Extract the [x, y] coordinate from the center of the cell holding the provided text.  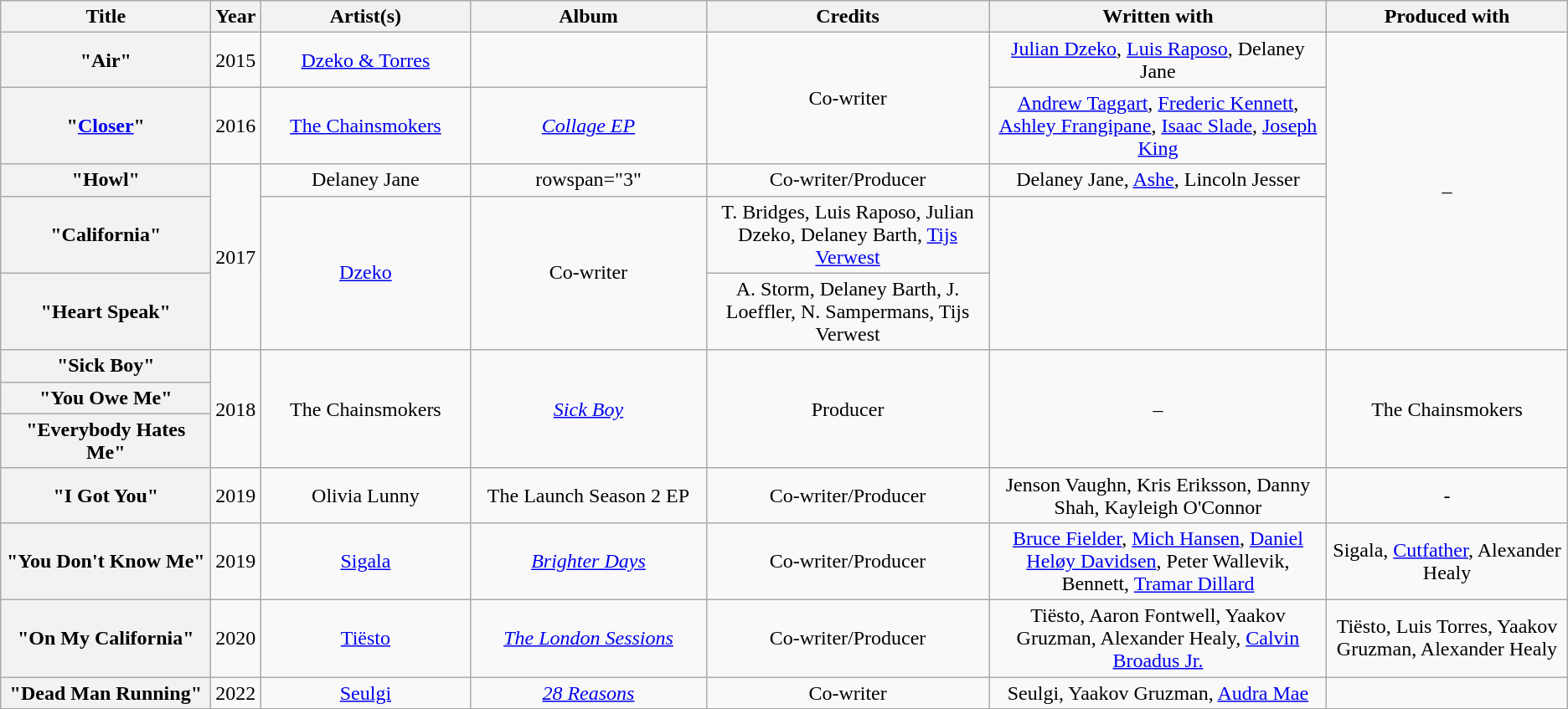
Dzeko [365, 273]
Tiësto [365, 638]
Sigala [365, 561]
"Heart Speak" [106, 311]
rowspan="3" [588, 180]
Tiësto, Luis Torres, Yaakov Gruzman, Alexander Healy [1447, 638]
The London Sessions [588, 638]
"On My California" [106, 638]
Jenson Vaughn, Kris Eriksson, Danny Shah, Kayleigh O'Connor [1158, 496]
28 Reasons [588, 692]
"Everybody Hates Me" [106, 440]
"I Got You" [106, 496]
Album [588, 17]
"You Don't Know Me" [106, 561]
- [1447, 496]
"You Owe Me" [106, 398]
"Closer" [106, 126]
Dzeko & Torres [365, 60]
Title [106, 17]
Seulgi [365, 692]
Delaney Jane, Ashe, Lincoln Jesser [1158, 180]
Tiësto, Aaron Fontwell, Yaakov Gruzman, Alexander Healy, Calvin Broadus Jr. [1158, 638]
2020 [236, 638]
Producer [848, 408]
Delaney Jane [365, 180]
Seulgi, Yaakov Gruzman, Audra Mae [1158, 692]
Sigala, Cutfather, Alexander Healy [1447, 561]
Year [236, 17]
"Air" [106, 60]
2022 [236, 692]
Artist(s) [365, 17]
Bruce Fielder, Mich Hansen, Daniel Heløy Davidsen, Peter Wallevik, Bennett, Tramar Dillard [1158, 561]
"Howl" [106, 180]
T. Bridges, Luis Raposo, Julian Dzeko, Delaney Barth, Tijs Verwest [848, 234]
Produced with [1447, 17]
Julian Dzeko, Luis Raposo, Delaney Jane [1158, 60]
2018 [236, 408]
Written with [1158, 17]
2017 [236, 257]
"Sick Boy" [106, 366]
"California" [106, 234]
Andrew Taggart, Frederic Kennett, Ashley Frangipane, Isaac Slade, Joseph King [1158, 126]
Credits [848, 17]
"Dead Man Running" [106, 692]
Collage EP [588, 126]
Sick Boy [588, 408]
The Launch Season 2 EP [588, 496]
A. Storm, Delaney Barth, J. Loeffler, N. Sampermans, Tijs Verwest [848, 311]
Brighter Days [588, 561]
2016 [236, 126]
2015 [236, 60]
Olivia Lunny [365, 496]
